Search for the cell housing the specified text and yield its (x, y) center coordinate. 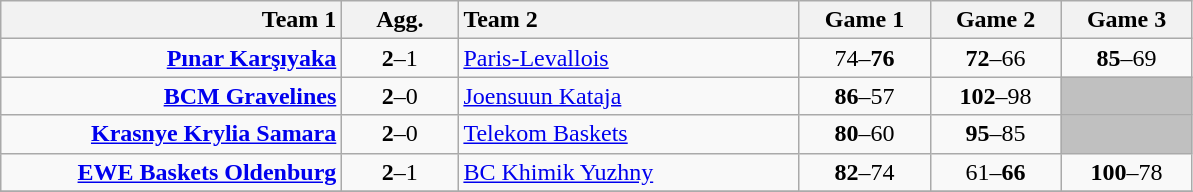
Paris-Levallois (628, 58)
Game 2 (996, 20)
Agg. (400, 20)
EWE Baskets Oldenburg (172, 172)
Game 3 (1126, 20)
Game 1 (864, 20)
82–74 (864, 172)
BCM Gravelines (172, 96)
Pınar Karşıyaka (172, 58)
Telekom Baskets (628, 134)
61–66 (996, 172)
72–66 (996, 58)
86–57 (864, 96)
BC Khimik Yuzhny (628, 172)
80–60 (864, 134)
74–76 (864, 58)
Joensuun Kataja (628, 96)
Team 2 (628, 20)
102–98 (996, 96)
85–69 (1126, 58)
Krasnye Krylia Samara (172, 134)
95–85 (996, 134)
100–78 (1126, 172)
Team 1 (172, 20)
